Detect which cell encompasses the target text, then output its (x, y) center coordinate. 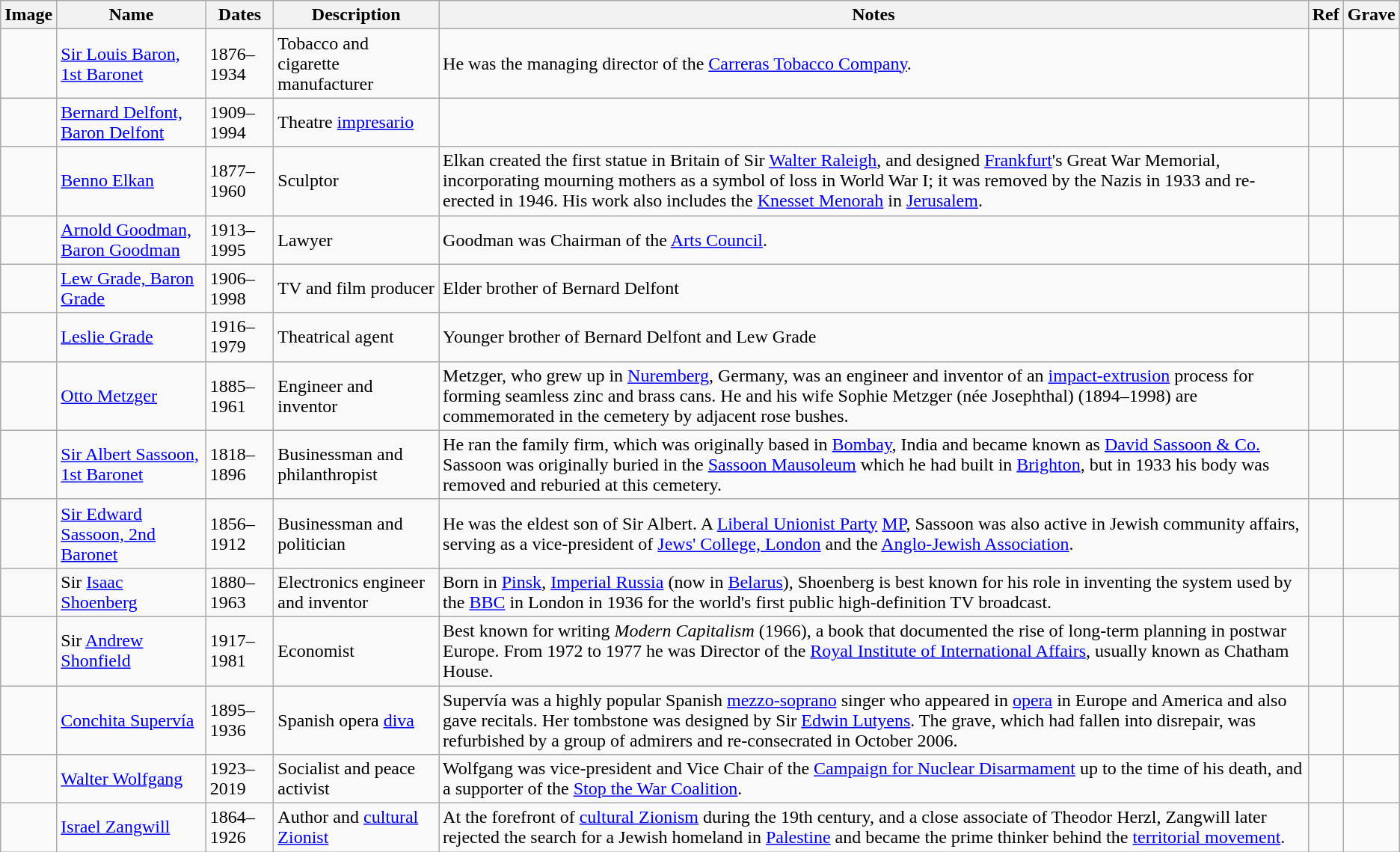
Businessman and politician (356, 533)
1913–1995 (239, 239)
Name (132, 15)
1876–1934 (239, 64)
Socialist and peace activist (356, 779)
Goodman was Chairman of the Arts Council. (874, 239)
1856–1912 (239, 533)
1909–1994 (239, 123)
Dates (239, 15)
Theatrical agent (356, 337)
1880–1963 (239, 592)
Theatre impresario (356, 123)
Grave (1372, 15)
Arnold Goodman, Baron Goodman (132, 239)
1906–1998 (239, 289)
Notes (874, 15)
Sir Albert Sassoon, 1st Baronet (132, 465)
Spanish opera diva (356, 720)
Sir Louis Baron, 1st Baronet (132, 64)
Ref (1325, 15)
Elder brother of Bernard Delfont (874, 289)
Benno Elkan (132, 181)
Electronics engineer and inventor (356, 592)
Walter Wolfgang (132, 779)
Israel Zangwill (132, 827)
Lawyer (356, 239)
Conchita Supervía (132, 720)
1885–1961 (239, 396)
1923– 2019 (239, 779)
Businessman and philanthropist (356, 465)
1895–1936 (239, 720)
Lew Grade, Baron Grade (132, 289)
Bernard Delfont, Baron Delfont (132, 123)
Author and cultural Zionist (356, 827)
Sir Edward Sassoon, 2nd Baronet (132, 533)
Younger brother of Bernard Delfont and Lew Grade (874, 337)
1916–1979 (239, 337)
Economist (356, 651)
Sir Isaac Shoenberg (132, 592)
1877–1960 (239, 181)
Image (28, 15)
1864–1926 (239, 827)
Tobacco and cigarette manufacturer (356, 64)
TV and film producer (356, 289)
He was the managing director of the Carreras Tobacco Company. (874, 64)
Sir Andrew Shonfield (132, 651)
1917–1981 (239, 651)
Leslie Grade (132, 337)
Engineer and inventor (356, 396)
Sculptor (356, 181)
Description (356, 15)
Otto Metzger (132, 396)
1818–1896 (239, 465)
